Output the (x, y) coordinate of the center of the cell containing the given text.  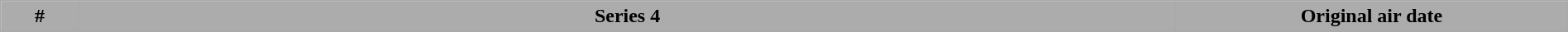
Original air date (1372, 16)
# (40, 16)
Series 4 (627, 16)
